Search for the cell housing the specified text and yield its (X, Y) center coordinate. 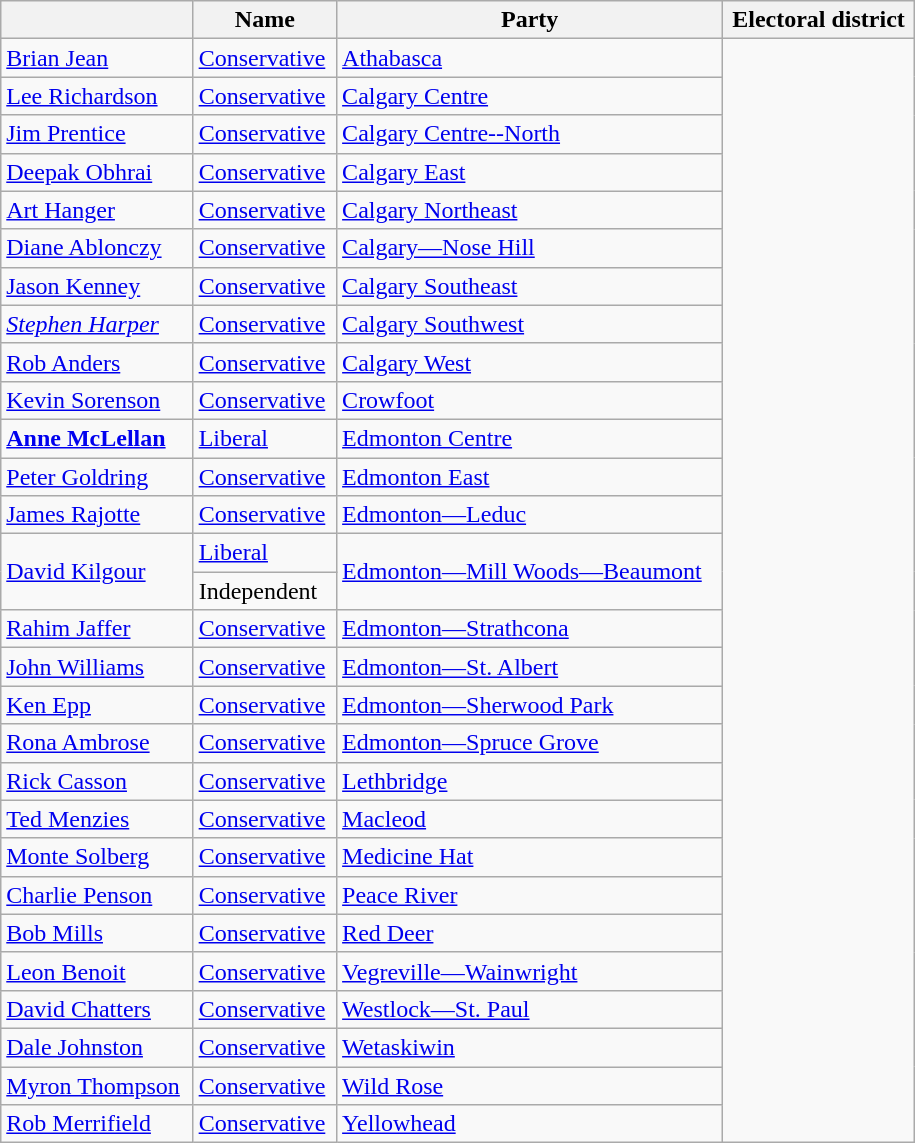
Crowfoot (530, 400)
James Rajotte (97, 515)
Myron Thompson (97, 1085)
Calgary East (530, 172)
Ted Menzies (97, 819)
Independent (264, 591)
Jim Prentice (97, 134)
David Chatters (97, 1009)
Yellowhead (530, 1124)
Rona Ambrose (97, 743)
Name (264, 20)
Lethbridge (530, 781)
Red Deer (530, 933)
Brian Jean (97, 58)
Medicine Hat (530, 857)
Vegreville—Wainwright (530, 971)
Kevin Sorenson (97, 400)
Calgary Southwest (530, 324)
Edmonton—Spruce Grove (530, 743)
Ken Epp (97, 705)
Stephen Harper (97, 324)
John Williams (97, 667)
Bob Mills (97, 933)
Rick Casson (97, 781)
Electoral district (818, 20)
Calgary Southeast (530, 286)
Leon Benoit (97, 971)
David Kilgour (97, 572)
Lee Richardson (97, 96)
Rob Anders (97, 362)
Charlie Penson (97, 895)
Monte Solberg (97, 857)
Edmonton—Strathcona (530, 629)
Edmonton Centre (530, 438)
Dale Johnston (97, 1047)
Wild Rose (530, 1085)
Edmonton—Mill Woods—Beaumont (530, 572)
Peter Goldring (97, 477)
Calgary Centre--North (530, 134)
Macleod (530, 819)
Art Hanger (97, 210)
Edmonton—Leduc (530, 515)
Rahim Jaffer (97, 629)
Calgary—Nose Hill (530, 248)
Edmonton—Sherwood Park (530, 705)
Anne McLellan (97, 438)
Rob Merrifield (97, 1124)
Edmonton East (530, 477)
Deepak Obhrai (97, 172)
Jason Kenney (97, 286)
Calgary Centre (530, 96)
Edmonton—St. Albert (530, 667)
Party (530, 20)
Peace River (530, 895)
Diane Ablonczy (97, 248)
Calgary West (530, 362)
Westlock—St. Paul (530, 1009)
Wetaskiwin (530, 1047)
Calgary Northeast (530, 210)
Athabasca (530, 58)
